Return the [X, Y] coordinate for the center point of the cell that contains the specified text.  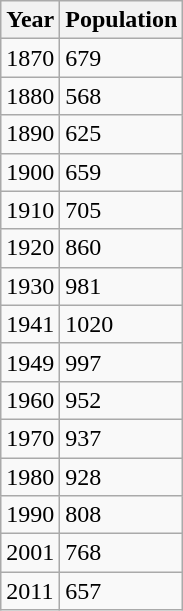
1941 [30, 324]
705 [122, 210]
1920 [30, 248]
679 [122, 58]
1910 [30, 210]
2001 [30, 553]
1900 [30, 172]
Year [30, 20]
768 [122, 553]
1020 [122, 324]
1870 [30, 58]
997 [122, 362]
2011 [30, 591]
1930 [30, 286]
1980 [30, 477]
981 [122, 286]
Population [122, 20]
937 [122, 438]
1890 [30, 134]
1880 [30, 96]
1990 [30, 515]
952 [122, 400]
860 [122, 248]
928 [122, 477]
625 [122, 134]
657 [122, 591]
1960 [30, 400]
568 [122, 96]
1970 [30, 438]
1949 [30, 362]
808 [122, 515]
659 [122, 172]
